Scan for the cell matching the given text and deliver its (X, Y) coordinate at center. 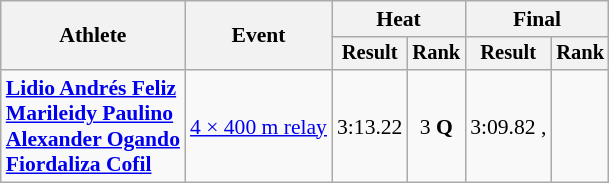
Athlete (93, 36)
Lidio Andrés FelizMarileidy PaulinoAlexander OgandoFiordaliza Cofil (93, 126)
Final (537, 19)
3 Q (436, 126)
Event (258, 36)
3:13.22 (370, 126)
4 × 400 m relay (258, 126)
3:09.82 , (508, 126)
Heat (398, 19)
